Determine the [x, y] coordinate at the center of the cell enclosing the given text.  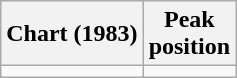
Peakposition [189, 34]
Chart (1983) [72, 34]
